Identify which cell holds the provided text, then report its (x, y) central coordinate. 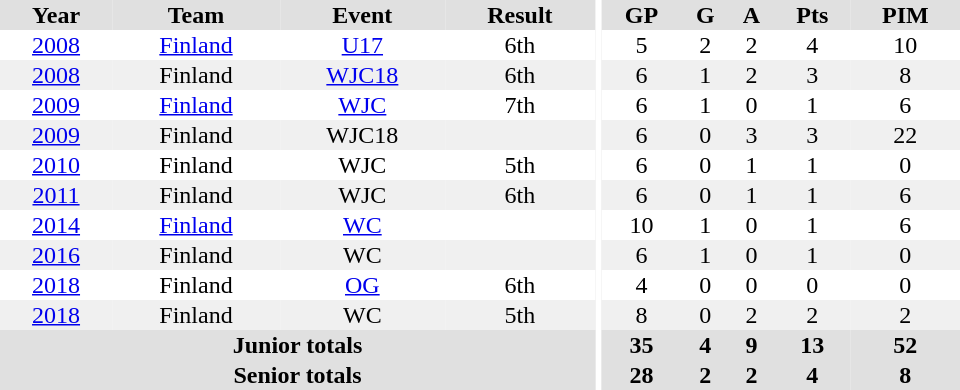
Event (362, 15)
35 (642, 345)
G (705, 15)
7th (520, 105)
2011 (56, 195)
13 (812, 345)
U17 (362, 45)
Pts (812, 15)
5 (642, 45)
Junior totals (298, 345)
9 (752, 345)
22 (906, 135)
Team (196, 15)
GP (642, 15)
28 (642, 375)
A (752, 15)
2014 (56, 225)
Result (520, 15)
PIM (906, 15)
52 (906, 345)
OG (362, 285)
Senior totals (298, 375)
Year (56, 15)
2010 (56, 165)
2016 (56, 255)
